Locate the cell with the specified text and output its (X, Y) center coordinate. 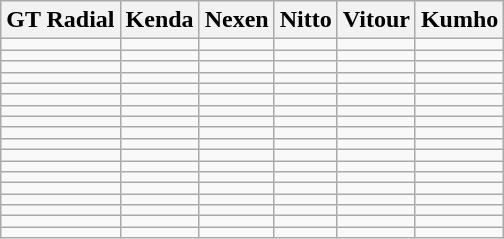
GT Radial (60, 20)
Kenda (160, 20)
Nexen (236, 20)
Kumho (459, 20)
Nitto (306, 20)
Vitour (376, 20)
